Find where the given text appears and provide that cell's center as (x, y) coordinate. 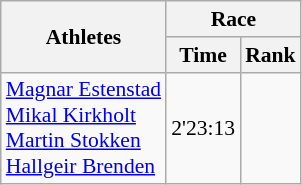
2'23:13 (203, 128)
Time (203, 55)
Athletes (84, 36)
Rank (270, 55)
Race (234, 19)
Magnar EstenstadMikal KirkholtMartin StokkenHallgeir Brenden (84, 128)
